Scan for the cell matching the given text and deliver its [X, Y] coordinate at center. 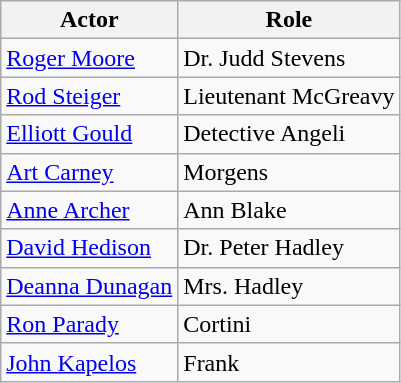
Art Carney [90, 172]
Detective Angeli [289, 134]
Morgens [289, 172]
Anne Archer [90, 210]
Ann Blake [289, 210]
Actor [90, 20]
Mrs. Hadley [289, 286]
Rod Steiger [90, 96]
Frank [289, 362]
Dr. Judd Stevens [289, 58]
David Hedison [90, 248]
Cortini [289, 324]
Roger Moore [90, 58]
Ron Parady [90, 324]
Role [289, 20]
John Kapelos [90, 362]
Dr. Peter Hadley [289, 248]
Deanna Dunagan [90, 286]
Lieutenant McGreavy [289, 96]
Elliott Gould [90, 134]
